Identify which cell holds the provided text, then report its [X, Y] central coordinate. 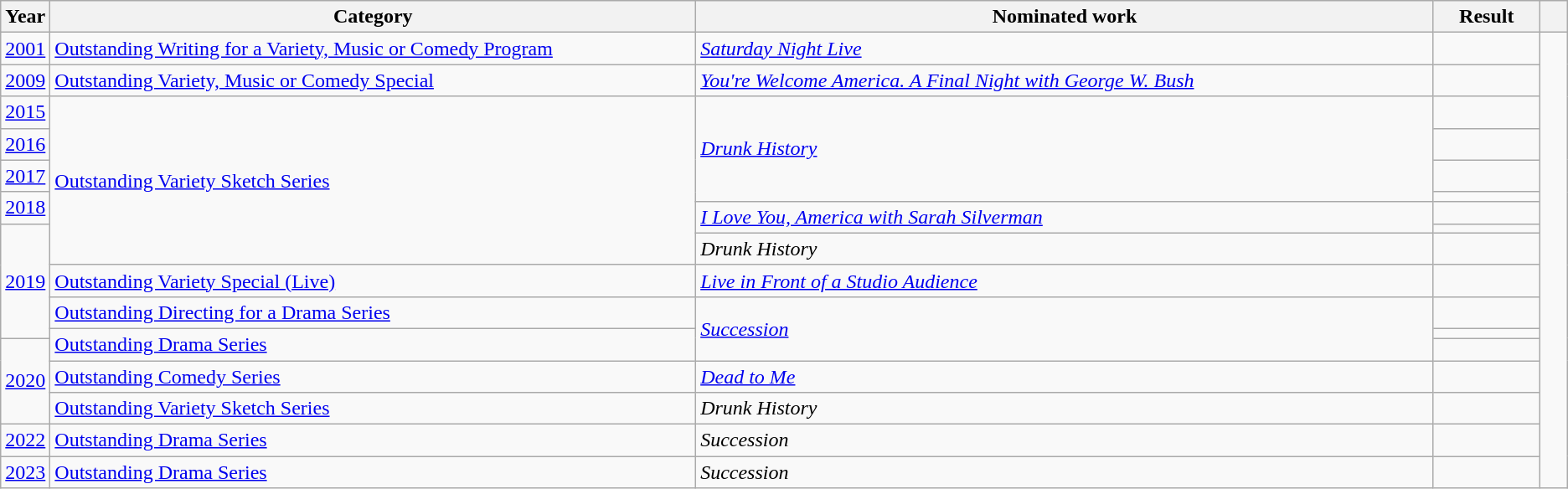
2016 [25, 144]
2015 [25, 112]
Outstanding Variety Special (Live) [374, 281]
You're Welcome America. A Final Night with George W. Bush [1065, 80]
2020 [25, 382]
Saturday Night Live [1065, 49]
Category [374, 17]
2017 [25, 176]
Outstanding Writing for a Variety, Music or Comedy Program [374, 49]
Outstanding Directing for a Drama Series [374, 312]
Nominated work [1065, 17]
Year [25, 17]
2001 [25, 49]
2009 [25, 80]
Result [1486, 17]
I Love You, America with Sarah Silverman [1065, 217]
2018 [25, 208]
Outstanding Comedy Series [374, 376]
Outstanding Variety, Music or Comedy Special [374, 80]
2022 [25, 440]
Live in Front of a Studio Audience [1065, 281]
Dead to Me [1065, 376]
2023 [25, 472]
2019 [25, 281]
